Detect which cell encompasses the target text, then output its [x, y] center coordinate. 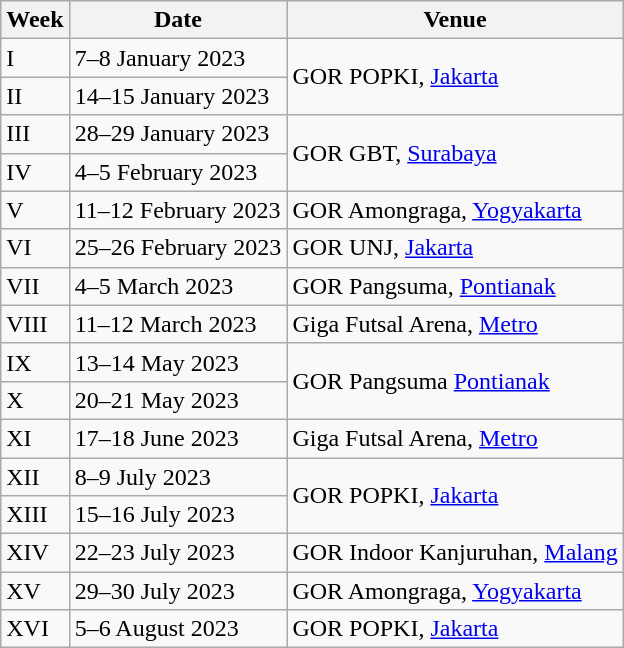
20–21 May 2023 [178, 400]
8–9 July 2023 [178, 477]
11–12 February 2023 [178, 210]
XVI [35, 629]
VI [35, 248]
GOR UNJ, Jakarta [455, 248]
GOR GBT, Surabaya [455, 153]
5–6 August 2023 [178, 629]
VIII [35, 324]
X [35, 400]
13–14 May 2023 [178, 362]
XI [35, 438]
28–29 January 2023 [178, 134]
I [35, 58]
14–15 January 2023 [178, 96]
II [35, 96]
4–5 February 2023 [178, 172]
Venue [455, 20]
VII [35, 286]
15–16 July 2023 [178, 515]
Week [35, 20]
4–5 March 2023 [178, 286]
GOR Pangsuma Pontianak [455, 381]
GOR Pangsuma, Pontianak [455, 286]
IX [35, 362]
Date [178, 20]
XV [35, 591]
25–26 February 2023 [178, 248]
V [35, 210]
III [35, 134]
XII [35, 477]
17–18 June 2023 [178, 438]
XIII [35, 515]
XIV [35, 553]
7–8 January 2023 [178, 58]
22–23 July 2023 [178, 553]
11–12 March 2023 [178, 324]
GOR Indoor Kanjuruhan, Malang [455, 553]
IV [35, 172]
29–30 July 2023 [178, 591]
